Capture the cell that displays the provided text and extract its [x, y] central coordinate. 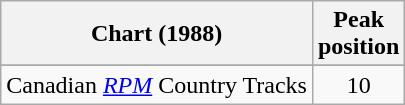
Canadian RPM Country Tracks [157, 85]
Chart (1988) [157, 34]
Peakposition [358, 34]
10 [358, 85]
